Extract the (X, Y) coordinate from the center of the cell holding the provided text.  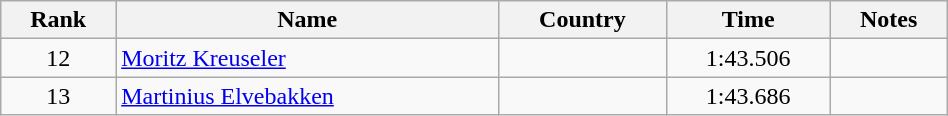
13 (58, 96)
Martinius Elvebakken (308, 96)
12 (58, 58)
1:43.506 (748, 58)
Country (582, 20)
Name (308, 20)
Moritz Kreuseler (308, 58)
Time (748, 20)
1:43.686 (748, 96)
Notes (888, 20)
Rank (58, 20)
